Output the (X, Y) coordinate of the center of the cell containing the given text.  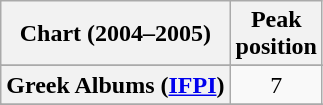
Chart (2004–2005) (116, 34)
Greek Albums (IFPI) (116, 85)
Peakposition (276, 34)
7 (276, 85)
